Return the (x, y) coordinate for the center point of the cell that contains the specified text.  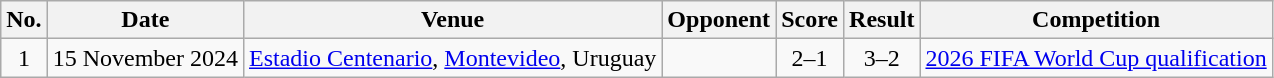
Result (882, 20)
2026 FIFA World Cup qualification (1096, 58)
2–1 (810, 58)
Competition (1096, 20)
Opponent (719, 20)
15 November 2024 (145, 58)
Date (145, 20)
3–2 (882, 58)
1 (24, 58)
Venue (453, 20)
Estadio Centenario, Montevideo, Uruguay (453, 58)
No. (24, 20)
Score (810, 20)
